Return (X, Y) of the center of cell containing provided text 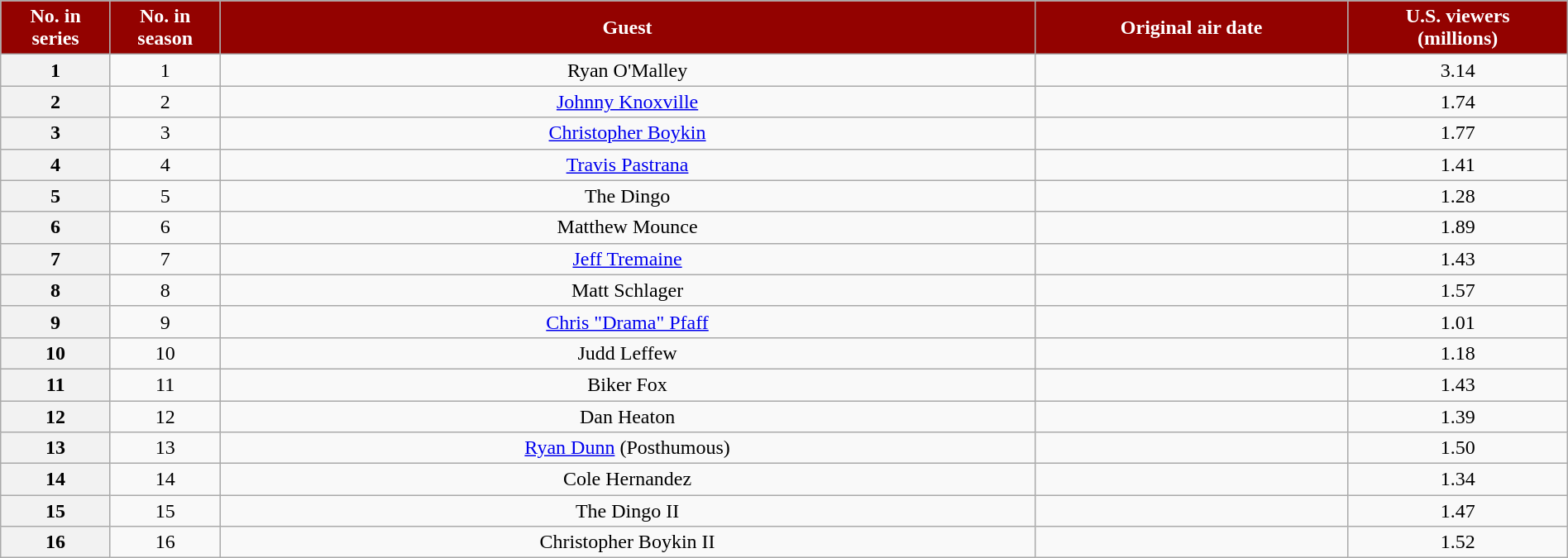
Christopher Boykin (627, 133)
The Dingo II (627, 511)
The Dingo (627, 196)
Ryan Dunn (Posthumous) (627, 448)
Matt Schlager (627, 290)
Judd Leffew (627, 353)
Travis Pastrana (627, 165)
1.50 (1457, 448)
1.01 (1457, 322)
Jeff Tremaine (627, 259)
1.52 (1457, 542)
1.41 (1457, 165)
Cole Hernandez (627, 479)
1.89 (1457, 227)
1.28 (1457, 196)
1.57 (1457, 290)
1.74 (1457, 102)
1.18 (1457, 353)
U.S. viewers(millions) (1457, 28)
Christopher Boykin II (627, 542)
1.47 (1457, 511)
Biker Fox (627, 384)
No. inseries (56, 28)
Guest (627, 28)
1.77 (1457, 133)
Chris "Drama" Pfaff (627, 322)
1.39 (1457, 416)
Matthew Mounce (627, 227)
Dan Heaton (627, 416)
1.34 (1457, 479)
Ryan O'Malley (627, 70)
Original air date (1191, 28)
3.14 (1457, 70)
No. inseason (165, 28)
Johnny Knoxville (627, 102)
